Capture the cell that displays the provided text and extract its (X, Y) central coordinate. 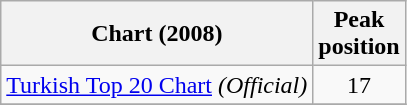
Chart (2008) (157, 34)
Peakposition (359, 34)
Turkish Top 20 Chart (Official) (157, 85)
17 (359, 85)
